For the text-containing cell, return its midpoint in [x, y] coordinate format. 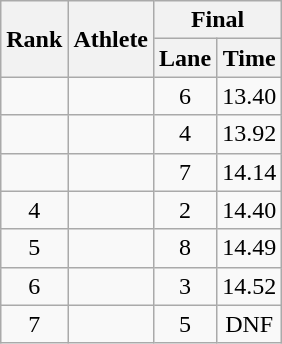
13.40 [250, 96]
14.40 [250, 210]
14.14 [250, 172]
13.92 [250, 134]
3 [186, 286]
8 [186, 248]
14.49 [250, 248]
Lane [186, 58]
2 [186, 210]
Athlete [111, 39]
Final [218, 20]
14.52 [250, 286]
Time [250, 58]
Rank [34, 39]
DNF [250, 324]
